Return (x, y) of the center of cell containing provided text 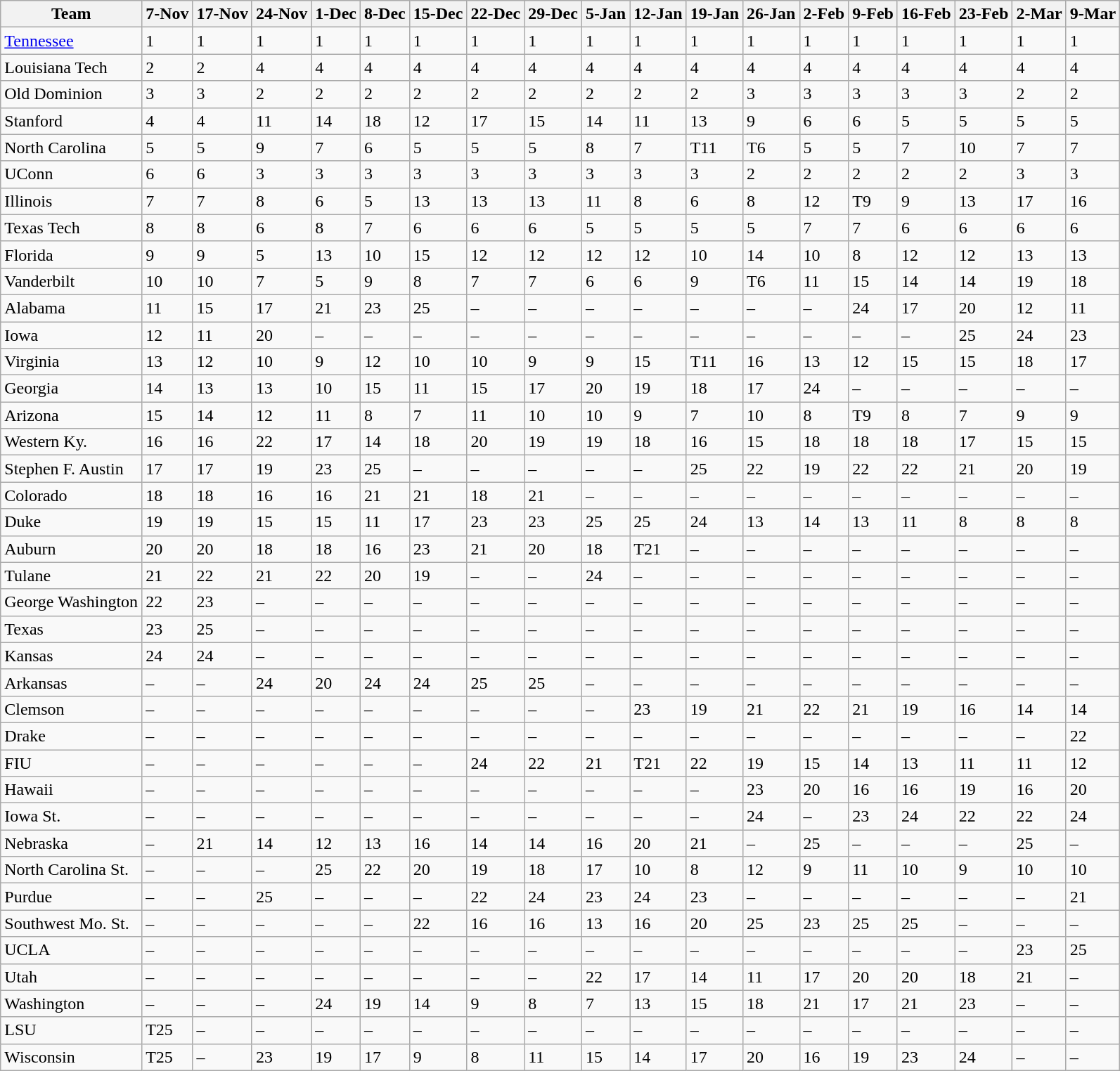
Western Ky. (72, 442)
12-Jan (658, 14)
19-Jan (714, 14)
Arizona (72, 415)
Kansas (72, 656)
North Carolina (72, 148)
Vanderbilt (72, 281)
Iowa (72, 335)
Tennessee (72, 41)
Colorado (72, 495)
FIU (72, 762)
16-Feb (926, 14)
Texas Tech (72, 228)
2-Feb (824, 14)
Wisconsin (72, 1057)
Georgia (72, 389)
Hawaii (72, 790)
Illinois (72, 201)
29-Dec (553, 14)
Team (72, 14)
UCLA (72, 950)
26-Jan (771, 14)
Washington (72, 1004)
Virginia (72, 362)
Utah (72, 977)
Louisiana Tech (72, 67)
Florida (72, 254)
North Carolina St. (72, 870)
9-Feb (873, 14)
Clemson (72, 709)
Stanford (72, 121)
Stephen F. Austin (72, 469)
7-Nov (167, 14)
9-Mar (1093, 14)
23-Feb (984, 14)
2-Mar (1039, 14)
Southwest Mo. St. (72, 923)
Old Dominion (72, 94)
1-Dec (336, 14)
Iowa St. (72, 817)
Texas (72, 629)
17-Nov (222, 14)
UConn (72, 174)
Duke (72, 522)
LSU (72, 1030)
Tulane (72, 576)
Alabama (72, 308)
Nebraska (72, 843)
Drake (72, 736)
Purdue (72, 897)
George Washington (72, 602)
24-Nov (281, 14)
5-Jan (605, 14)
22-Dec (496, 14)
Auburn (72, 549)
Arkansas (72, 682)
15-Dec (438, 14)
8-Dec (385, 14)
